Locate the cell with the specified text and output its [X, Y] center coordinate. 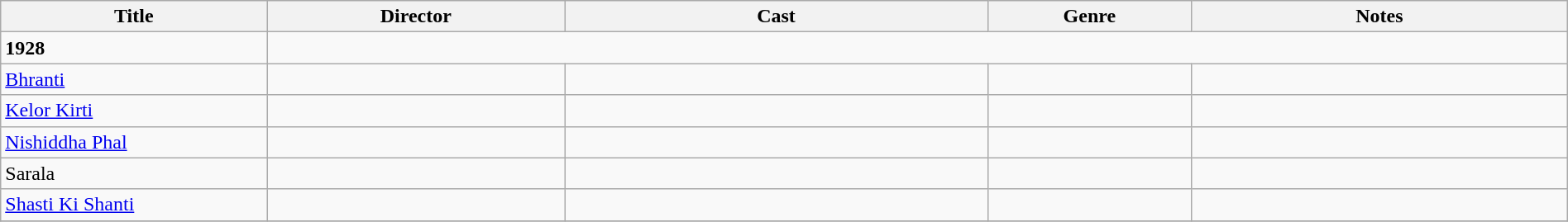
Cast [777, 17]
Bhranti [134, 79]
1928 [134, 48]
Notes [1379, 17]
Title [134, 17]
Genre [1089, 17]
Sarala [134, 173]
Kelor Kirti [134, 111]
Shasti Ki Shanti [134, 205]
Nishiddha Phal [134, 142]
Director [416, 17]
